Provide the (X, Y) coordinate of the cell's center where the given text is located.  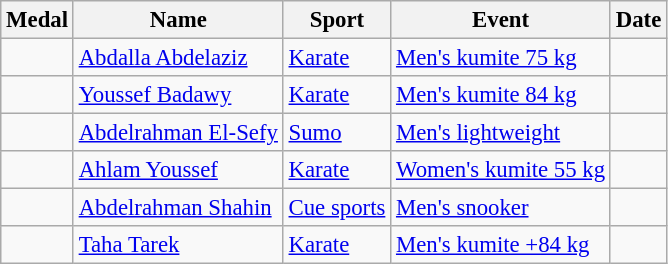
Youssef Badawy (178, 95)
Men's lightweight (501, 133)
Sport (336, 20)
Sumo (336, 133)
Men's snooker (501, 208)
Women's kumite 55 kg (501, 170)
Ahlam Youssef (178, 170)
Men's kumite 84 kg (501, 95)
Event (501, 20)
Cue sports (336, 208)
Men's kumite 75 kg (501, 58)
Men's kumite +84 kg (501, 245)
Abdelrahman El-Sefy (178, 133)
Date (638, 20)
Abdalla Abdelaziz (178, 58)
Name (178, 20)
Taha Tarek (178, 245)
Abdelrahman Shahin (178, 208)
Medal (38, 20)
